Return the [x, y] coordinate for the center point of the cell that contains the specified text.  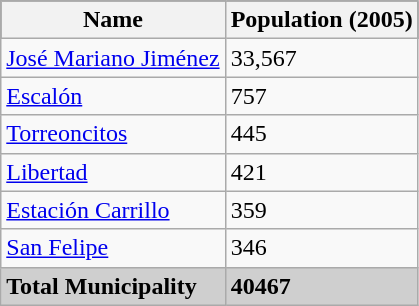
Population (2005) [322, 20]
San Felipe [113, 248]
445 [322, 134]
33,567 [322, 58]
757 [322, 96]
Libertad [113, 172]
Name [113, 20]
346 [322, 248]
Torreoncitos [113, 134]
Total Municipality [113, 286]
José Mariano Jiménez [113, 58]
421 [322, 172]
359 [322, 210]
Escalón [113, 96]
Estación Carrillo [113, 210]
40467 [322, 286]
